Return [x, y] of the center of cell containing provided text 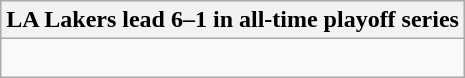
LA Lakers lead 6–1 in all-time playoff series [233, 20]
